Scan for the cell matching the given text and deliver its [x, y] coordinate at center. 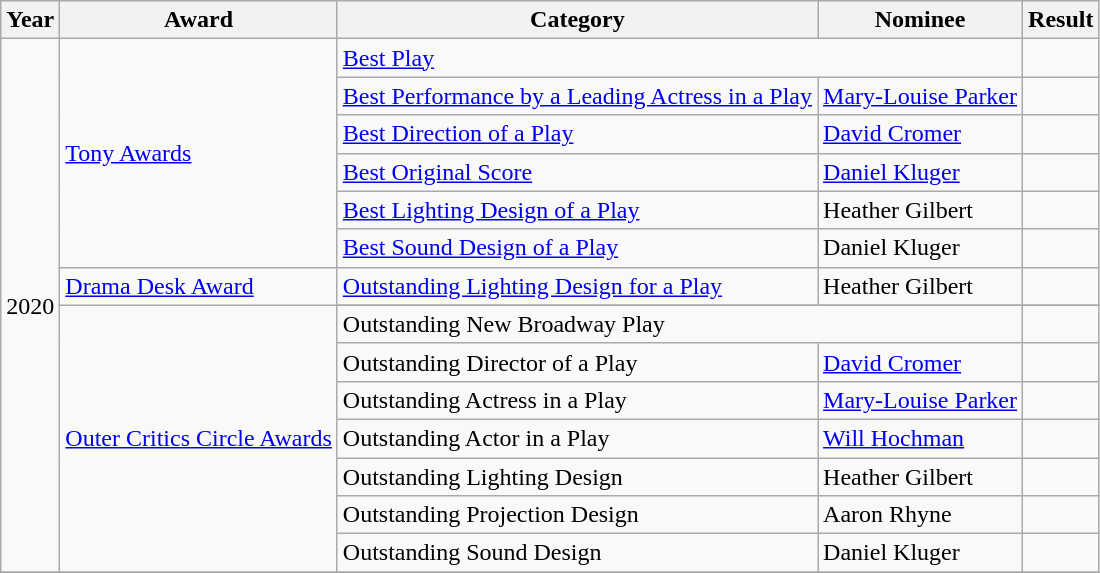
Tony Awards [198, 153]
Award [198, 20]
Aaron Rhyne [920, 515]
Best Sound Design of a Play [577, 248]
Drama Desk Award [198, 286]
Best Original Score [577, 172]
Nominee [920, 20]
Outstanding Sound Design [577, 553]
Will Hochman [920, 438]
Category [577, 20]
Best Lighting Design of a Play [577, 210]
Outer Critics Circle Awards [198, 438]
Outstanding Projection Design [577, 515]
Best Performance by a Leading Actress in a Play [577, 96]
Outstanding Actor in a Play [577, 438]
Best Play [680, 58]
Outstanding Lighting Design for a Play [577, 286]
Outstanding Actress in a Play [577, 400]
2020 [30, 306]
Result [1061, 20]
Outstanding Director of a Play [577, 362]
Best Direction of a Play [577, 134]
Year [30, 20]
Outstanding New Broadway Play [680, 324]
Outstanding Lighting Design [577, 477]
